Extract the (X, Y) coordinate from the center of the cell holding the provided text.  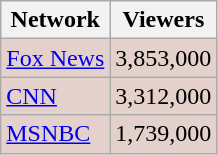
Fox News (56, 58)
1,739,000 (164, 134)
Network (56, 20)
3,312,000 (164, 96)
Viewers (164, 20)
MSNBC (56, 134)
CNN (56, 96)
3,853,000 (164, 58)
